Scan for the cell matching the given text and deliver its (X, Y) coordinate at center. 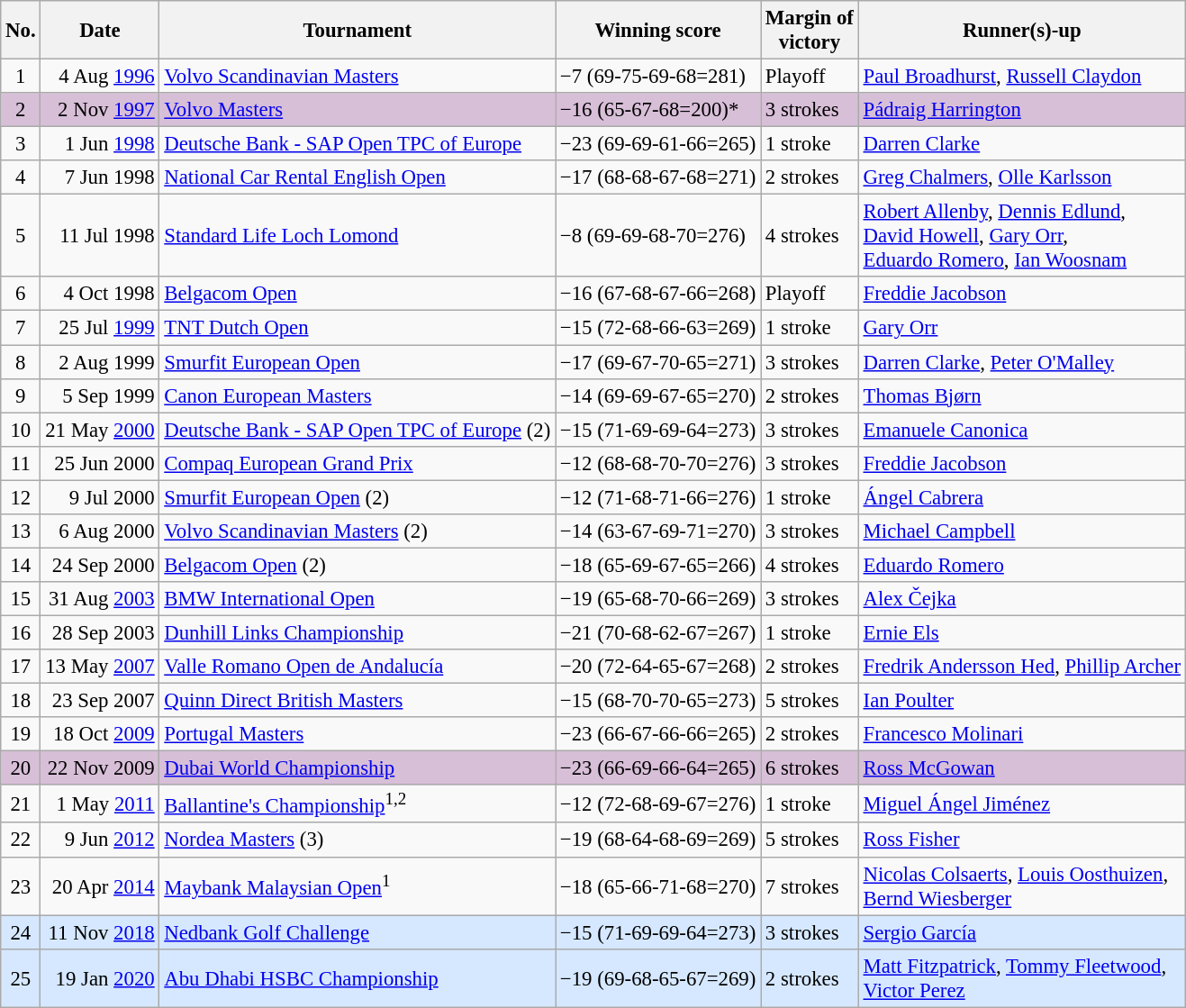
Ian Poulter (1021, 701)
Miguel Ángel Jiménez (1021, 804)
2 (21, 110)
7 (21, 328)
National Car Rental English Open (358, 177)
−19 (69-68-65-67=269) (658, 978)
11 Nov 2018 (100, 932)
10 (21, 430)
9 Jun 2012 (100, 840)
−17 (69-67-70-65=271) (658, 362)
−7 (69-75-69-68=281) (658, 77)
23 (21, 886)
No. (21, 31)
25 (21, 978)
Date (100, 31)
Nicolas Colsaerts, Louis Oosthuizen, Bernd Wiesberger (1021, 886)
18 (21, 701)
11 (21, 463)
Sergio García (1021, 932)
16 (21, 632)
8 (21, 362)
19 (21, 734)
20 Apr 2014 (100, 886)
Francesco Molinari (1021, 734)
−12 (71-68-71-66=276) (658, 497)
−23 (66-67-66-66=265) (658, 734)
−21 (70-68-62-67=267) (658, 632)
17 (21, 667)
Matt Fitzpatrick, Tommy Fleetwood, Victor Perez (1021, 978)
7 Jun 1998 (100, 177)
19 Jan 2020 (100, 978)
Ross Fisher (1021, 840)
−16 (67-68-67-66=268) (658, 295)
Michael Campbell (1021, 531)
4 (21, 177)
22 Nov 2009 (100, 768)
Gary Orr (1021, 328)
−18 (65-66-71-68=270) (658, 886)
−18 (65-69-67-65=266) (658, 565)
7 strokes (810, 886)
Maybank Malaysian Open1 (358, 886)
11 Jul 1998 (100, 236)
−12 (68-68-70-70=276) (658, 463)
Smurfit European Open (2) (358, 497)
Greg Chalmers, Olle Karlsson (1021, 177)
Dubai World Championship (358, 768)
14 (21, 565)
21 May 2000 (100, 430)
2 Nov 1997 (100, 110)
Ross McGowan (1021, 768)
Ballantine's Championship1,2 (358, 804)
Emanuele Canonica (1021, 430)
Alex Čejka (1021, 599)
24 (21, 932)
Deutsche Bank - SAP Open TPC of Europe (358, 144)
21 (21, 804)
−23 (69-69-61-66=265) (658, 144)
−15 (68-70-70-65=273) (658, 701)
28 Sep 2003 (100, 632)
6 (21, 295)
Compaq European Grand Prix (358, 463)
BMW International Open (358, 599)
6 Aug 2000 (100, 531)
Robert Allenby, Dennis Edlund, David Howell, Gary Orr, Eduardo Romero, Ian Woosnam (1021, 236)
−19 (68-64-68-69=269) (658, 840)
Quinn Direct British Masters (358, 701)
Canon European Masters (358, 395)
Darren Clarke, Peter O'Malley (1021, 362)
Dunhill Links Championship (358, 632)
Nedbank Golf Challenge (358, 932)
5 Sep 1999 (100, 395)
Smurfit European Open (358, 362)
−14 (63-67-69-71=270) (658, 531)
Deutsche Bank - SAP Open TPC of Europe (2) (358, 430)
Margin ofvictory (810, 31)
Ángel Cabrera (1021, 497)
9 Jul 2000 (100, 497)
−8 (69-69-68-70=276) (658, 236)
2 Aug 1999 (100, 362)
4 Oct 1998 (100, 295)
Paul Broadhurst, Russell Claydon (1021, 77)
Valle Romano Open de Andalucía (358, 667)
1 (21, 77)
Fredrik Andersson Hed, Phillip Archer (1021, 667)
24 Sep 2000 (100, 565)
13 May 2007 (100, 667)
−16 (65-67-68=200)* (658, 110)
−14 (69-69-67-65=270) (658, 395)
Portugal Masters (358, 734)
−23 (66-69-66-64=265) (658, 768)
20 (21, 768)
18 Oct 2009 (100, 734)
−15 (72-68-66-63=269) (658, 328)
4 Aug 1996 (100, 77)
22 (21, 840)
−20 (72-64-65-67=268) (658, 667)
Nordea Masters (3) (358, 840)
Eduardo Romero (1021, 565)
Abu Dhabi HSBC Championship (358, 978)
1 Jun 1998 (100, 144)
TNT Dutch Open (358, 328)
3 (21, 144)
Ernie Els (1021, 632)
5 (21, 236)
−12 (72-68-69-67=276) (658, 804)
Standard Life Loch Lomond (358, 236)
Darren Clarke (1021, 144)
Pádraig Harrington (1021, 110)
6 strokes (810, 768)
Volvo Scandinavian Masters (2) (358, 531)
−17 (68-68-67-68=271) (658, 177)
13 (21, 531)
Volvo Scandinavian Masters (358, 77)
Thomas Bjørn (1021, 395)
Runner(s)-up (1021, 31)
Belgacom Open (358, 295)
1 May 2011 (100, 804)
31 Aug 2003 (100, 599)
15 (21, 599)
25 Jun 2000 (100, 463)
23 Sep 2007 (100, 701)
25 Jul 1999 (100, 328)
Winning score (658, 31)
Tournament (358, 31)
−19 (65-68-70-66=269) (658, 599)
Belgacom Open (2) (358, 565)
12 (21, 497)
9 (21, 395)
Volvo Masters (358, 110)
